Extract the (X, Y) coordinate from the center of the cell holding the provided text.  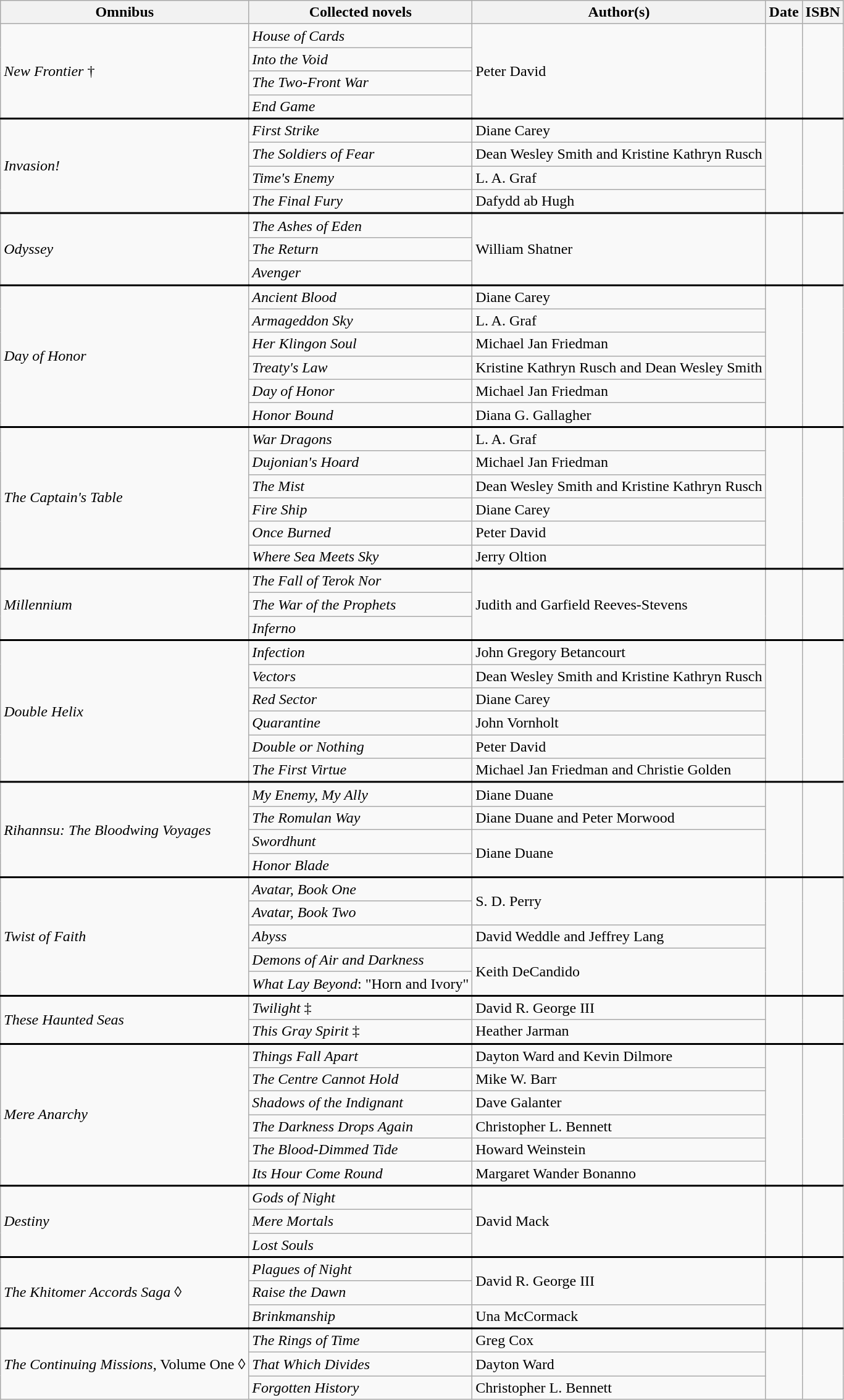
Its Hour Come Round (361, 1173)
Honor Bound (361, 415)
Into the Void (361, 59)
Avatar, Book One (361, 889)
Diana G. Gallagher (619, 415)
John Gregory Betancourt (619, 652)
Time's Enemy (361, 178)
Jerry Oltion (619, 557)
The Mist (361, 486)
Rihannsu: The Bloodwing Voyages (125, 830)
Treaty's Law (361, 367)
S. D. Perry (619, 900)
Twilight ‡ (361, 1008)
Double Helix (125, 711)
Inferno (361, 629)
The Khitomer Accords Saga ◊ (125, 1293)
William Shatner (619, 249)
Michael Jan Friedman and Christie Golden (619, 771)
War Dragons (361, 438)
Abyss (361, 936)
Heather Jarman (619, 1031)
These Haunted Seas (125, 1020)
The First Virtue (361, 771)
The Continuing Missions, Volume One ◊ (125, 1364)
Her Klingon Soul (361, 344)
Invasion! (125, 166)
Keith DeCandido (619, 972)
Dayton Ward and Kevin Dilmore (619, 1056)
Honor Blade (361, 866)
Collected novels (361, 12)
David Weddle and Jeffrey Lang (619, 936)
End Game (361, 106)
David Mack (619, 1222)
That Which Divides (361, 1364)
The Darkness Drops Again (361, 1126)
Forgotten History (361, 1388)
Author(s) (619, 12)
Una McCormack (619, 1317)
The Soldiers of Fear (361, 154)
Judith and Garfield Reeves-Stevens (619, 605)
Quarantine (361, 723)
This Gray Spirit ‡ (361, 1031)
Twist of Faith (125, 936)
Date (784, 12)
The Fall of Terok Nor (361, 581)
First Strike (361, 131)
My Enemy, My Ally (361, 794)
Gods of Night (361, 1198)
Once Burned (361, 533)
Kristine Kathryn Rusch and Dean Wesley Smith (619, 367)
ISBN (822, 12)
Millennium (125, 605)
Odyssey (125, 249)
Mere Anarchy (125, 1115)
The Centre Cannot Hold (361, 1079)
Vectors (361, 676)
Lost Souls (361, 1245)
Fire Ship (361, 509)
The Final Fury (361, 201)
Where Sea Meets Sky (361, 557)
Red Sector (361, 700)
Infection (361, 652)
Dafydd ab Hugh (619, 201)
Howard Weinstein (619, 1150)
Dave Galanter (619, 1103)
Greg Cox (619, 1340)
Dayton Ward (619, 1364)
The Two-Front War (361, 83)
The Return (361, 249)
Diane Duane and Peter Morwood (619, 818)
The Ashes of Eden (361, 226)
Mike W. Barr (619, 1079)
John Vornholt (619, 723)
Double or Nothing (361, 747)
The Blood-Dimmed Tide (361, 1150)
Avatar, Book Two (361, 913)
What Lay Beyond: "Horn and Ivory" (361, 983)
Swordhunt (361, 841)
The Rings of Time (361, 1340)
Omnibus (125, 12)
Destiny (125, 1222)
Avenger (361, 273)
Raise the Dawn (361, 1293)
Brinkmanship (361, 1317)
Armageddon Sky (361, 321)
Ancient Blood (361, 296)
The War of the Prophets (361, 605)
Demons of Air and Darkness (361, 960)
House of Cards (361, 36)
Dujonian's Hoard (361, 463)
The Captain's Table (125, 498)
The Romulan Way (361, 818)
Mere Mortals (361, 1221)
Things Fall Apart (361, 1056)
Plagues of Night (361, 1268)
Margaret Wander Bonanno (619, 1173)
Shadows of the Indignant (361, 1103)
New Frontier † (125, 72)
